Search for the cell housing the specified text and yield its [x, y] center coordinate. 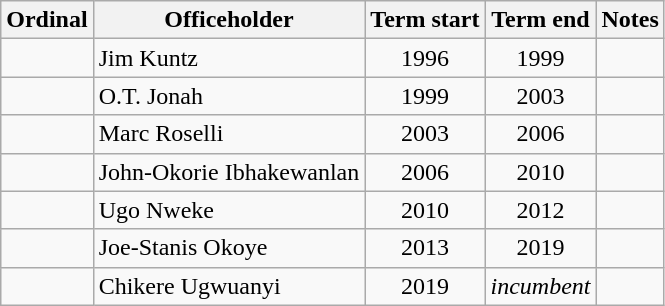
Term start [425, 20]
2013 [425, 248]
O.T. Jonah [229, 96]
incumbent [540, 286]
Notes [630, 20]
Ordinal [47, 20]
Ugo Nweke [229, 210]
Chikere Ugwuanyi [229, 286]
Joe-Stanis Okoye [229, 248]
Term end [540, 20]
1996 [425, 58]
Marc Roselli [229, 134]
Officeholder [229, 20]
John-Okorie Ibhakewanlan [229, 172]
Jim Kuntz [229, 58]
2012 [540, 210]
